From the cell containing the given text, extract its center point as [x, y] coordinate. 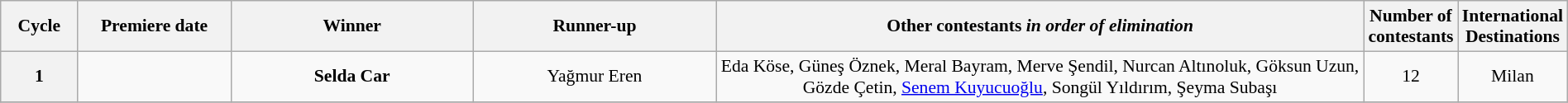
Selda Car [352, 76]
Cycle [40, 26]
Milan [1513, 76]
Number of contestants [1411, 26]
International Destinations [1513, 26]
Eda Köse, Güneş Öznek, Meral Bayram, Merve Şendil, Nurcan Altınoluk, Göksun Uzun, Gözde Çetin, Senem Kuyucuoğlu, Songül Yıldırım, Şeyma Subaşı [1040, 76]
Yağmur Eren [594, 76]
Runner-up [594, 26]
Other contestants in order of elimination [1040, 26]
1 [40, 76]
12 [1411, 76]
Premiere date [154, 26]
Winner [352, 26]
